Capture the cell that displays the provided text and extract its (x, y) central coordinate. 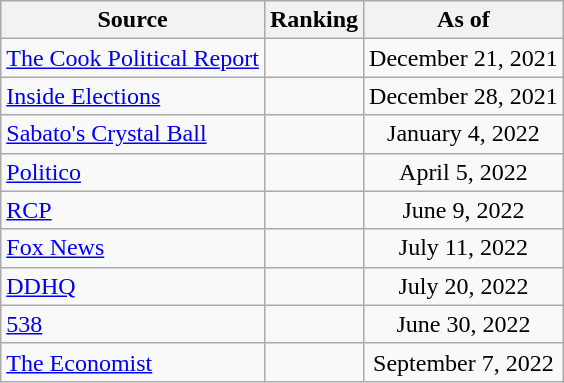
December 28, 2021 (464, 96)
July 20, 2022 (464, 286)
June 30, 2022 (464, 324)
April 5, 2022 (464, 172)
DDHQ (133, 286)
Sabato's Crystal Ball (133, 134)
Source (133, 20)
June 9, 2022 (464, 210)
September 7, 2022 (464, 362)
July 11, 2022 (464, 248)
December 21, 2021 (464, 58)
538 (133, 324)
The Economist (133, 362)
Fox News (133, 248)
As of (464, 20)
January 4, 2022 (464, 134)
Politico (133, 172)
The Cook Political Report (133, 58)
Ranking (314, 20)
RCP (133, 210)
Inside Elections (133, 96)
